Capture the cell that displays the provided text and extract its [X, Y] central coordinate. 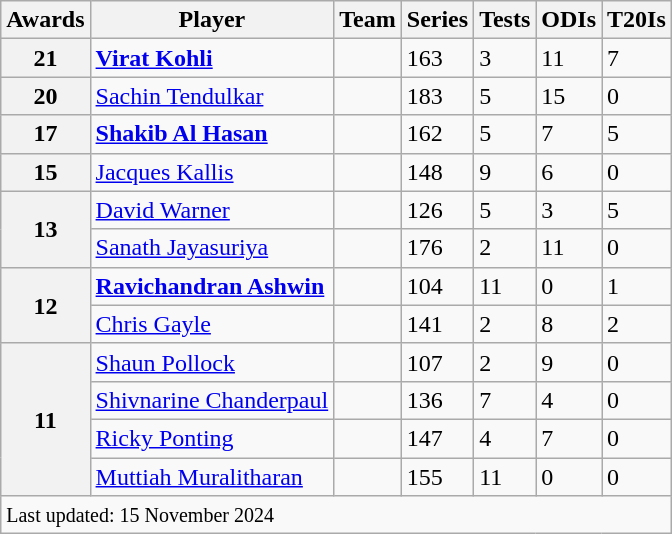
183 [437, 96]
T20Is [637, 20]
Shakib Al Hasan [212, 134]
12 [46, 305]
Jacques Kallis [212, 172]
Awards [46, 20]
Sachin Tendulkar [212, 96]
21 [46, 58]
20 [46, 96]
176 [437, 248]
155 [437, 477]
141 [437, 324]
107 [437, 362]
Ricky Ponting [212, 438]
Shaun Pollock [212, 362]
17 [46, 134]
Series [437, 20]
147 [437, 438]
148 [437, 172]
162 [437, 134]
6 [569, 172]
Ravichandran Ashwin [212, 286]
Virat Kohli [212, 58]
Player [212, 20]
David Warner [212, 210]
Chris Gayle [212, 324]
Shivnarine Chanderpaul [212, 400]
8 [569, 324]
Tests [505, 20]
Team [368, 20]
ODIs [569, 20]
104 [437, 286]
136 [437, 400]
163 [437, 58]
126 [437, 210]
Sanath Jayasuriya [212, 248]
13 [46, 229]
Muttiah Muralitharan [212, 477]
1 [637, 286]
Last updated: 15 November 2024 [336, 515]
